Extract the [x, y] coordinate from the center of the cell holding the provided text.  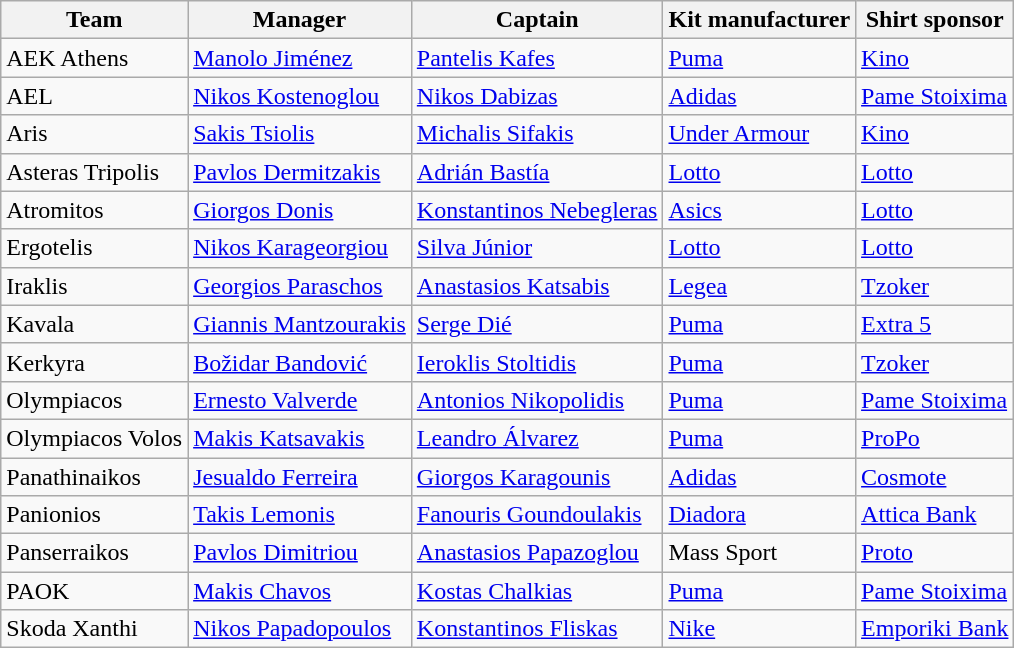
Adrián Bastía [537, 172]
Atromitos [94, 210]
Ernesto Valverde [300, 400]
Pavlos Dermitzakis [300, 172]
Nike [760, 629]
Manager [300, 20]
Pantelis Kafes [537, 58]
Proto [935, 553]
Panathinaikos [94, 477]
Panserraikos [94, 553]
Aris [94, 134]
Takis Lemonis [300, 515]
Extra 5 [935, 324]
Kostas Chalkias [537, 591]
Kavala [94, 324]
Pavlos Dimitriou [300, 553]
Makis Katsavakis [300, 438]
Attica Bank [935, 515]
Leandro Álvarez [537, 438]
Michalis Sifakis [537, 134]
Sakis Tsiolis [300, 134]
AEK Athens [94, 58]
Asics [760, 210]
Shirt sponsor [935, 20]
Giorgos Karagounis [537, 477]
Captain [537, 20]
Emporiki Bank [935, 629]
Giorgos Donis [300, 210]
Olympiacos Volos [94, 438]
Kerkyra [94, 362]
Under Armour [760, 134]
Božidar Bandović [300, 362]
Giannis Mantzourakis [300, 324]
Team [94, 20]
AEL [94, 96]
Antonios Nikopolidis [537, 400]
Anastasios Katsabis [537, 286]
PAOK [94, 591]
Nikos Dabizas [537, 96]
Nikos Papadopoulos [300, 629]
Skoda Xanthi [94, 629]
Nikos Karageorgiou [300, 248]
Manolo Jiménez [300, 58]
Jesualdo Ferreira [300, 477]
Legea [760, 286]
Diadora [760, 515]
Iraklis [94, 286]
Olympiacos [94, 400]
Georgios Paraschos [300, 286]
Asteras Tripolis [94, 172]
Makis Chavos [300, 591]
Ergotelis [94, 248]
Silva Júnior [537, 248]
Konstantinos Fliskas [537, 629]
Fanouris Goundoulakis [537, 515]
Cosmote [935, 477]
Anastasios Papazoglou [537, 553]
Kit manufacturer [760, 20]
Panionios [94, 515]
Mass Sport [760, 553]
Ieroklis Stoltidis [537, 362]
Konstantinos Nebegleras [537, 210]
Nikos Kostenoglou [300, 96]
ProPo [935, 438]
Serge Dié [537, 324]
